Scan for the cell matching the given text and deliver its [x, y] coordinate at center. 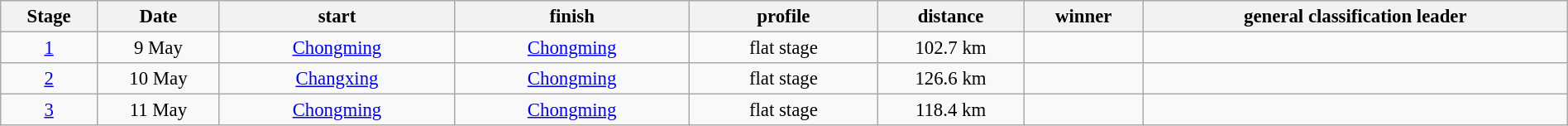
118.4 km [951, 110]
126.6 km [951, 79]
Date [158, 17]
1 [50, 48]
102.7 km [951, 48]
Stage [50, 17]
start [337, 17]
Changxing [337, 79]
general classification leader [1355, 17]
10 May [158, 79]
winner [1083, 17]
2 [50, 79]
profile [784, 17]
9 May [158, 48]
3 [50, 110]
distance [951, 17]
finish [572, 17]
11 May [158, 110]
